Return the (x, y) coordinate for the center point of the cell that contains the specified text.  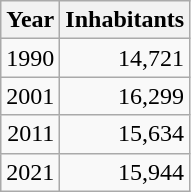
14,721 (125, 58)
2011 (30, 134)
1990 (30, 58)
Year (30, 20)
15,944 (125, 172)
15,634 (125, 134)
16,299 (125, 96)
Inhabitants (125, 20)
2021 (30, 172)
2001 (30, 96)
